Find where the given text appears and provide that cell's center as (X, Y) coordinate. 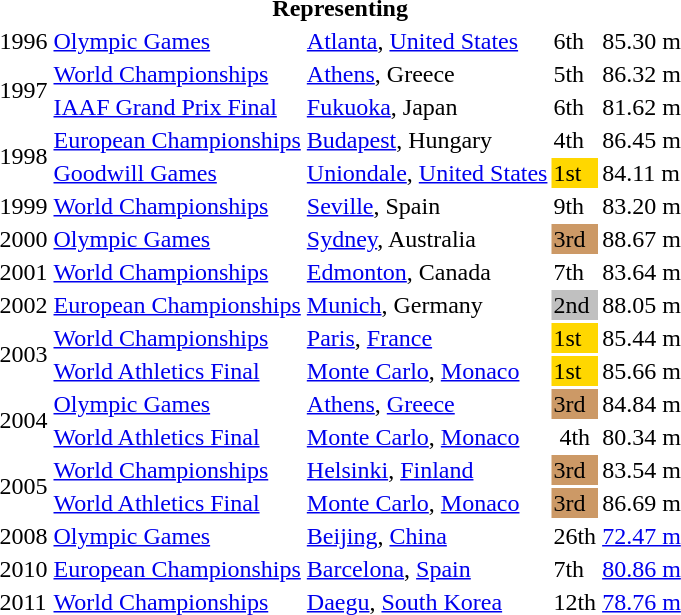
Atlanta, United States (427, 41)
Seville, Spain (427, 206)
26th (575, 536)
Paris, France (427, 338)
Fukuoka, Japan (427, 107)
Munich, Germany (427, 305)
5th (575, 74)
Edmonton, Canada (427, 272)
IAAF Grand Prix Final (177, 107)
Sydney, Australia (427, 239)
Helsinki, Finland (427, 470)
Goodwill Games (177, 173)
Beijing, China (427, 536)
Budapest, Hungary (427, 140)
9th (575, 206)
Uniondale, United States (427, 173)
2nd (575, 305)
Barcelona, Spain (427, 569)
